Locate the cell with the specified text and output its (x, y) center coordinate. 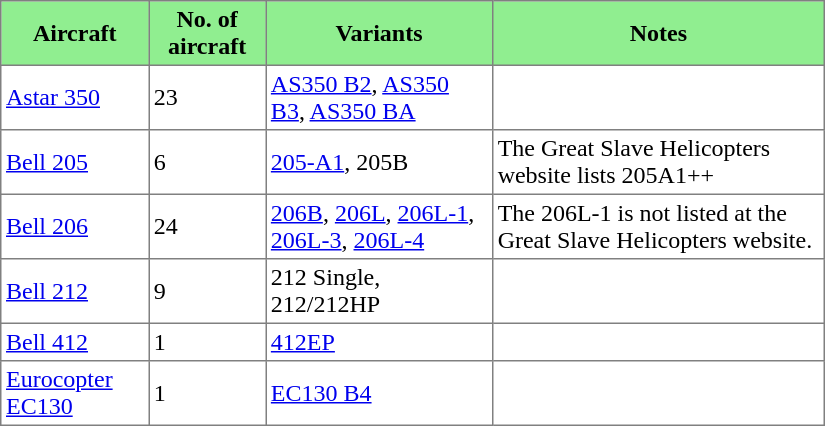
23 (208, 97)
205-A1, 205B (380, 162)
EC130 B4 (380, 393)
The 206L-1 is not listed at the Great Slave Helicopters website. (658, 226)
6 (208, 162)
Eurocopter EC130 (75, 393)
Bell 212 (75, 291)
Variants (380, 33)
No. of aircraft (208, 33)
24 (208, 226)
Notes (658, 33)
212 Single, 212/212HP (380, 291)
AS350 B2, AS350 B3, AS350 BA (380, 97)
206B, 206L, 206L-1, 206L-3, 206L-4 (380, 226)
Bell 206 (75, 226)
Bell 205 (75, 162)
The Great Slave Helicopters website lists 205A1++ (658, 162)
412EP (380, 342)
Aircraft (75, 33)
Bell 412 (75, 342)
9 (208, 291)
Astar 350 (75, 97)
